Return the (x, y) coordinate for the center point of the cell that contains the specified text.  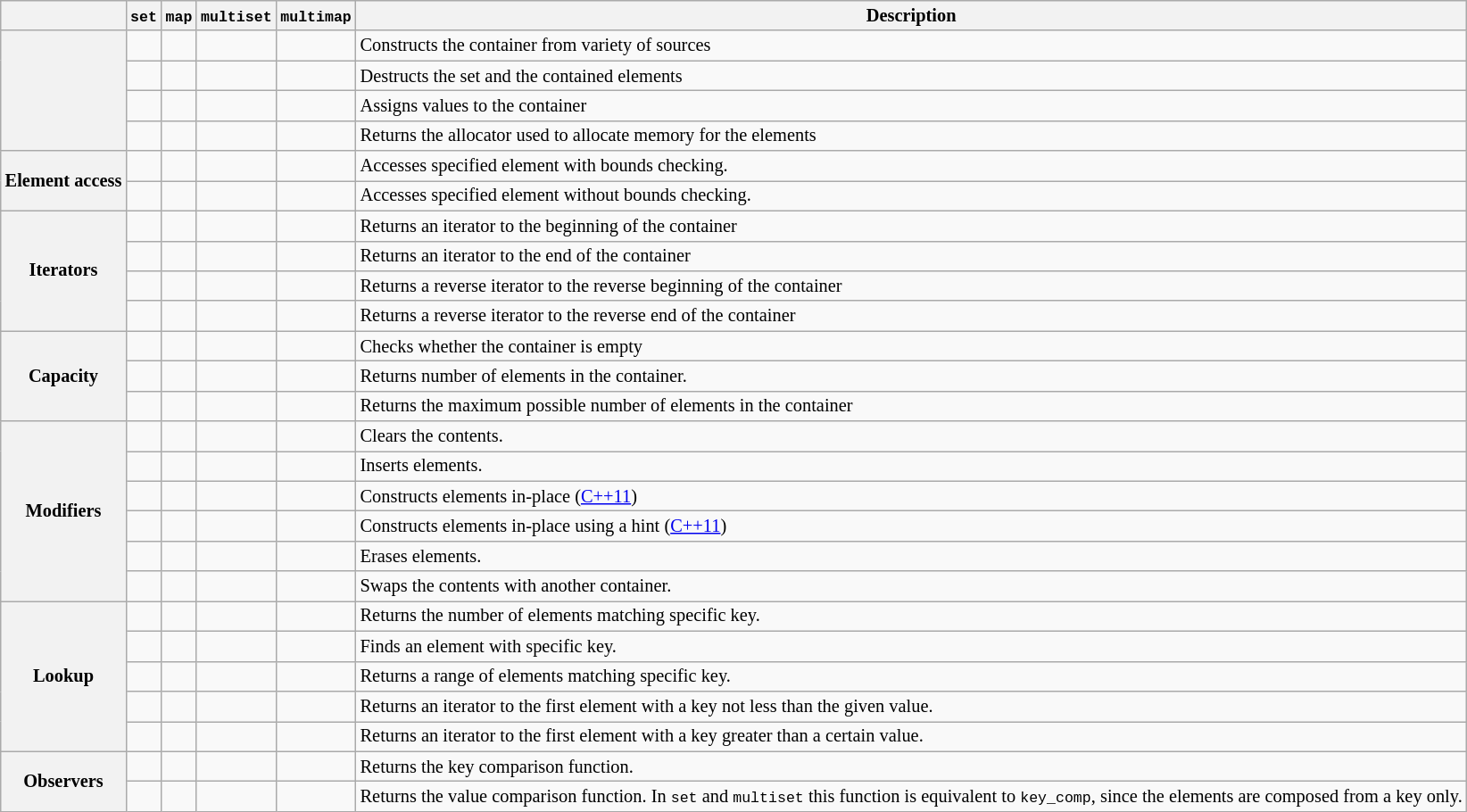
set (143, 15)
Observers (63, 782)
Finds an element with specific key. (912, 646)
Erases elements. (912, 556)
Returns an iterator to the first element with a key greater than a certain value. (912, 736)
Returns the allocator used to allocate memory for the elements (912, 136)
Returns the value comparison function. In set and multiset this function is equivalent to key_comp, since the elements are composed from a key only. (912, 796)
Returns a range of elements matching specific key. (912, 676)
multimap (316, 15)
Constructs elements in-place using a hint (C++11) (912, 526)
Returns an iterator to the end of the container (912, 256)
Constructs the container from variety of sources (912, 46)
Clears the contents. (912, 436)
Returns a reverse iterator to the reverse beginning of the container (912, 286)
Swaps the contents with another container. (912, 586)
Constructs elements in-place (C++11) (912, 496)
Description (912, 15)
Iterators (63, 271)
Returns a reverse iterator to the reverse end of the container (912, 316)
Element access (63, 180)
Capacity (63, 377)
Returns an iterator to the beginning of the container (912, 226)
Returns the number of elements matching specific key. (912, 616)
Returns the key comparison function. (912, 766)
Accesses specified element without bounds checking. (912, 195)
Assigns values to the container (912, 105)
Lookup (63, 675)
Checks whether the container is empty (912, 346)
Accesses specified element with bounds checking. (912, 166)
Destructs the set and the contained elements (912, 76)
Inserts elements. (912, 466)
Returns an iterator to the first element with a key not less than the given value. (912, 706)
Returns the maximum possible number of elements in the container (912, 406)
Returns number of elements in the container. (912, 376)
Modifiers (63, 511)
map (178, 15)
multiset (236, 15)
